Find where the given text appears and provide that cell's center as [X, Y] coordinate. 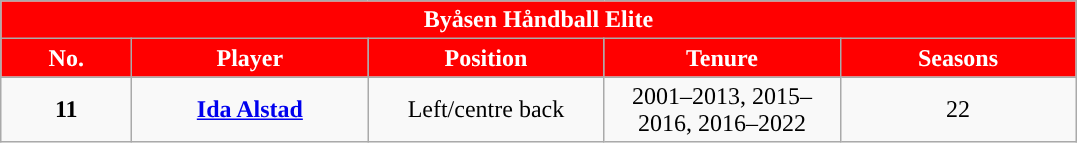
Tenure [722, 58]
Ida Alstad [250, 110]
11 [66, 110]
Position [486, 58]
Player [250, 58]
2001–2013, 2015–2016, 2016–2022 [722, 110]
No. [66, 58]
Seasons [958, 58]
Left/centre back [486, 110]
Byåsen Håndball Elite [538, 20]
22 [958, 110]
